Detect which cell encompasses the target text, then output its [X, Y] center coordinate. 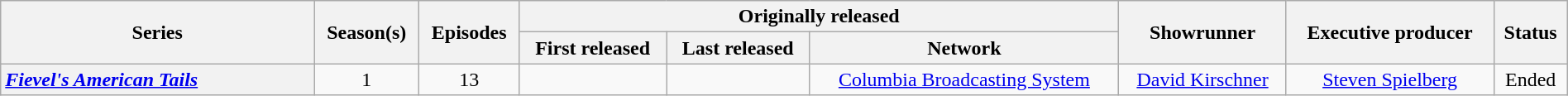
1 [367, 79]
Season(s) [367, 32]
Ended [1530, 79]
Last released [738, 48]
First released [593, 48]
Originally released [819, 17]
Fievel's American Tails [157, 79]
Series [157, 32]
David Kirschner [1202, 79]
13 [470, 79]
Showrunner [1202, 32]
Executive producer [1389, 32]
Status [1530, 32]
Episodes [470, 32]
Steven Spielberg [1389, 79]
Columbia Broadcasting System [964, 79]
Network [964, 48]
